Extract the (x, y) coordinate from the center of the cell holding the provided text.  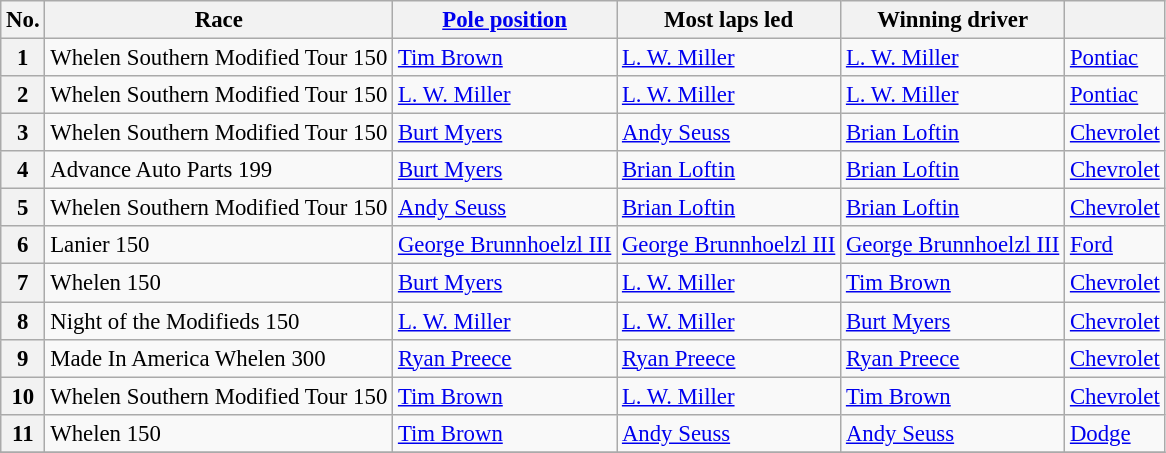
No. (23, 20)
Night of the Modifieds 150 (219, 321)
Most laps led (729, 20)
4 (23, 170)
Ford (1115, 245)
9 (23, 358)
2 (23, 95)
Advance Auto Parts 199 (219, 170)
Winning driver (953, 20)
7 (23, 283)
Pole position (505, 20)
5 (23, 208)
3 (23, 133)
6 (23, 245)
Dodge (1115, 433)
8 (23, 321)
Made In America Whelen 300 (219, 358)
Race (219, 20)
Lanier 150 (219, 245)
1 (23, 58)
10 (23, 396)
11 (23, 433)
